Return (x, y) of the center of cell containing provided text 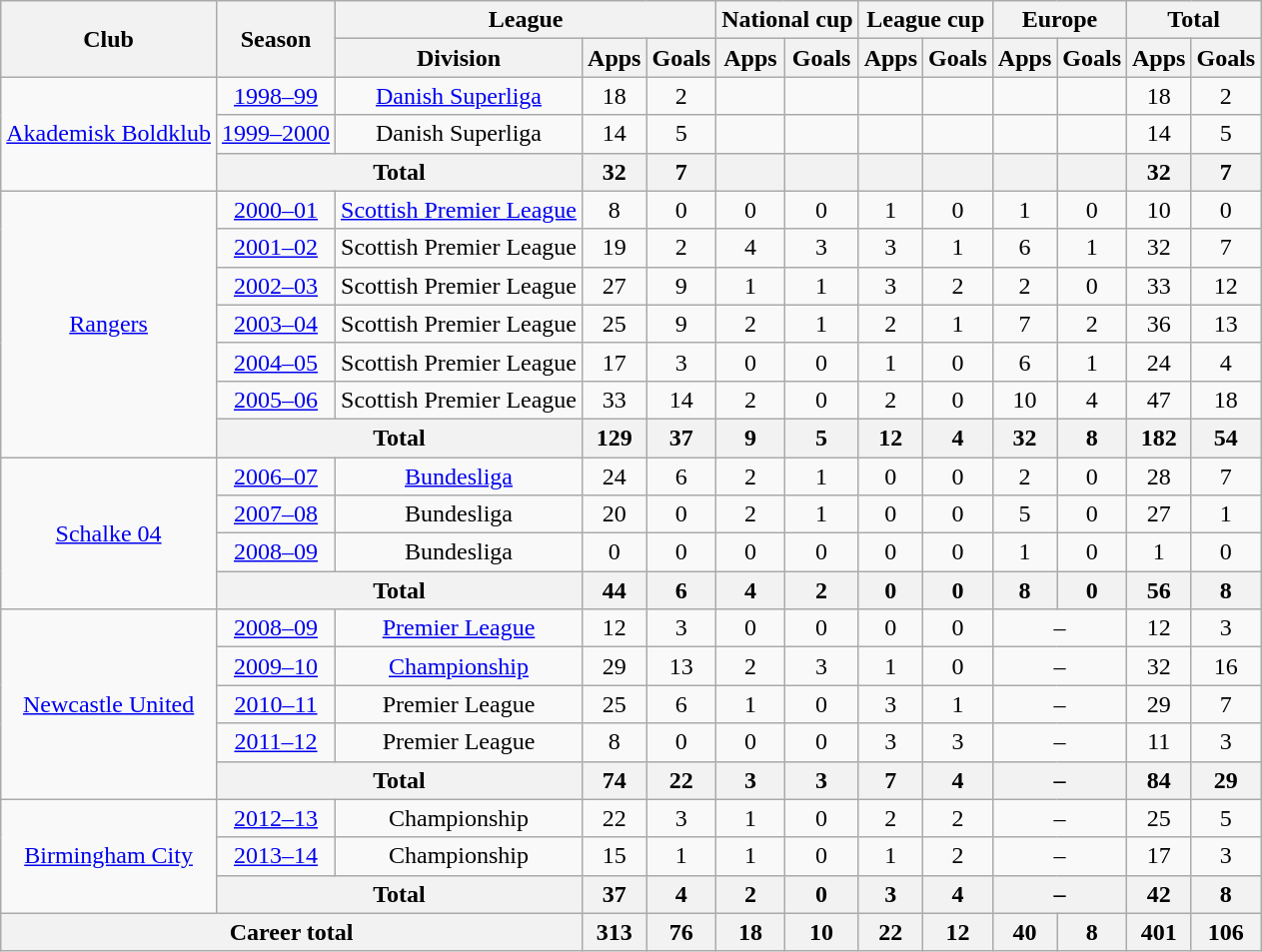
401 (1159, 932)
2004–05 (276, 362)
28 (1159, 476)
Akademisk Boldklub (109, 134)
16 (1226, 666)
2005–06 (276, 400)
2010–11 (276, 704)
Newcastle United (109, 704)
1999–2000 (276, 134)
84 (1159, 780)
106 (1226, 932)
National cup (787, 20)
2012–13 (276, 818)
2009–10 (276, 666)
56 (1159, 590)
2000–01 (276, 210)
19 (615, 248)
2003–04 (276, 324)
36 (1159, 324)
44 (615, 590)
2002–03 (276, 286)
76 (681, 932)
Birmingham City (109, 856)
Division (460, 58)
2007–08 (276, 514)
11 (1159, 742)
League cup (925, 20)
74 (615, 780)
Career total (292, 932)
313 (615, 932)
40 (1024, 932)
Rangers (109, 324)
Schalke 04 (109, 533)
Season (276, 39)
2011–12 (276, 742)
League (526, 20)
2006–07 (276, 476)
20 (615, 514)
182 (1159, 438)
129 (615, 438)
2013–14 (276, 856)
47 (1159, 400)
Europe (1059, 20)
Club (109, 39)
1998–99 (276, 96)
42 (1159, 894)
54 (1226, 438)
15 (615, 856)
2001–02 (276, 248)
